Extract the [X, Y] coordinate from the center of the cell holding the provided text.  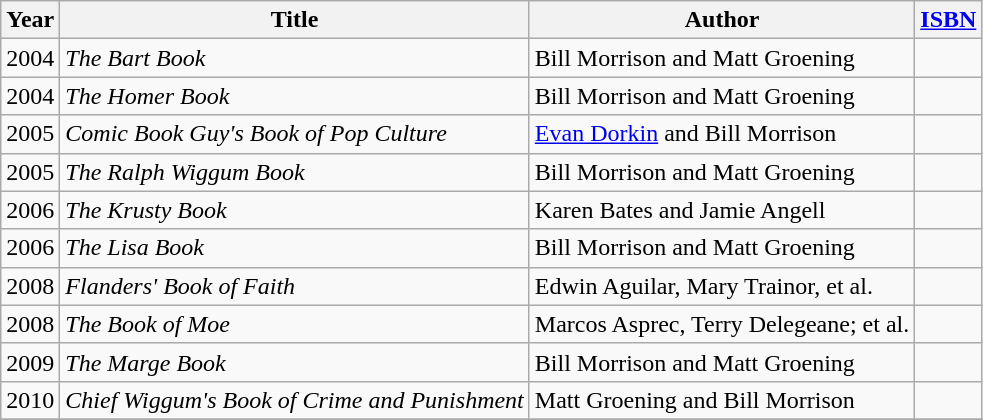
The Lisa Book [295, 248]
Chief Wiggum's Book of Crime and Punishment [295, 400]
The Bart Book [295, 58]
Comic Book Guy's Book of Pop Culture [295, 134]
2010 [30, 400]
2009 [30, 362]
Year [30, 20]
Title [295, 20]
Evan Dorkin and Bill Morrison [722, 134]
Karen Bates and Jamie Angell [722, 210]
Author [722, 20]
The Homer Book [295, 96]
The Ralph Wiggum Book [295, 172]
The Book of Moe [295, 324]
Marcos Asprec, Terry Delegeane; et al. [722, 324]
ISBN [948, 20]
The Krusty Book [295, 210]
Flanders' Book of Faith [295, 286]
Matt Groening and Bill Morrison [722, 400]
The Marge Book [295, 362]
Edwin Aguilar, Mary Trainor, et al. [722, 286]
